Search for the cell housing the specified text and yield its (X, Y) center coordinate. 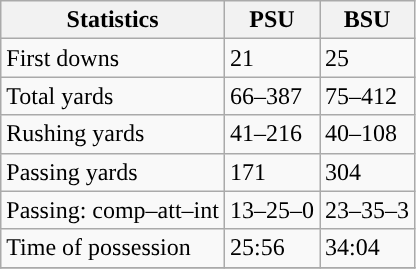
First downs (113, 58)
Rushing yards (113, 134)
41–216 (272, 134)
25 (368, 58)
PSU (272, 20)
Total yards (113, 96)
34:04 (368, 248)
40–108 (368, 134)
304 (368, 172)
171 (272, 172)
66–387 (272, 96)
75–412 (368, 96)
Time of possession (113, 248)
Passing yards (113, 172)
21 (272, 58)
Passing: comp–att–int (113, 210)
25:56 (272, 248)
BSU (368, 20)
23–35–3 (368, 210)
Statistics (113, 20)
13–25–0 (272, 210)
